Pinpoint the cell where the given text exists, returning its [X, Y] midpoint coordinate. 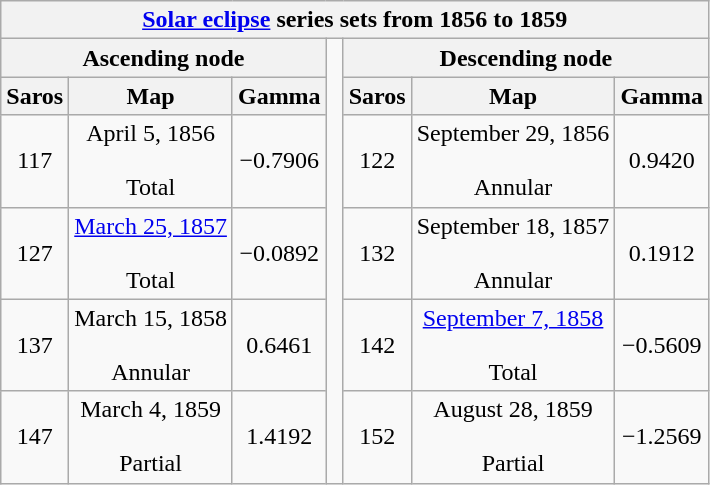
117 [35, 161]
August 28, 1859Partial [513, 437]
September 7, 1858Total [513, 345]
137 [35, 345]
March 25, 1857Total [151, 253]
September 29, 1856Annular [513, 161]
0.1912 [662, 253]
127 [35, 253]
Descending node [526, 58]
−0.5609 [662, 345]
0.9420 [662, 161]
142 [377, 345]
1.4192 [279, 437]
Solar eclipse series sets from 1856 to 1859 [355, 20]
−1.2569 [662, 437]
132 [377, 253]
March 15, 1858Annular [151, 345]
0.6461 [279, 345]
−0.0892 [279, 253]
147 [35, 437]
152 [377, 437]
−0.7906 [279, 161]
122 [377, 161]
Ascending node [164, 58]
April 5, 1856Total [151, 161]
September 18, 1857Annular [513, 253]
March 4, 1859Partial [151, 437]
